Capture the cell that displays the provided text and extract its (X, Y) central coordinate. 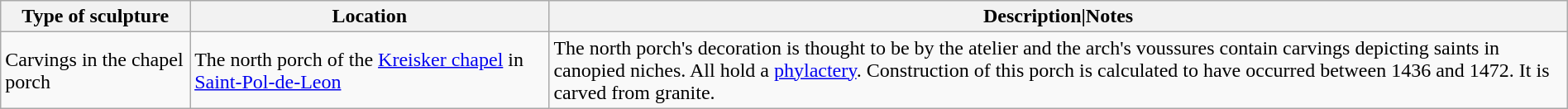
Carvings in the chapel porch (96, 70)
The north porch of the Kreisker chapel in Saint-Pol-de-Leon (370, 70)
Description|Notes (1059, 17)
Location (370, 17)
Type of sculpture (96, 17)
